Return (X, Y) of the center of cell containing provided text 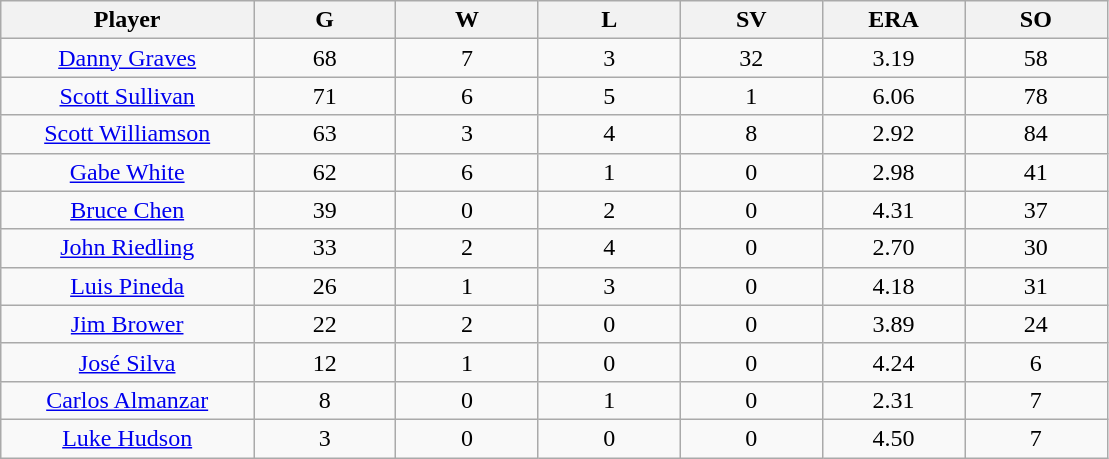
24 (1036, 324)
39 (325, 210)
G (325, 20)
4.31 (893, 210)
62 (325, 172)
W (467, 20)
2.70 (893, 248)
John Riedling (128, 248)
Player (128, 20)
3.19 (893, 58)
22 (325, 324)
Gabe White (128, 172)
84 (1036, 134)
30 (1036, 248)
Bruce Chen (128, 210)
78 (1036, 96)
SV (751, 20)
26 (325, 286)
12 (325, 362)
63 (325, 134)
Jim Brower (128, 324)
68 (325, 58)
5 (609, 96)
4.24 (893, 362)
Danny Graves (128, 58)
Scott Williamson (128, 134)
Scott Sullivan (128, 96)
41 (1036, 172)
ERA (893, 20)
4.18 (893, 286)
32 (751, 58)
Luke Hudson (128, 438)
2.98 (893, 172)
Luis Pineda (128, 286)
33 (325, 248)
31 (1036, 286)
3.89 (893, 324)
José Silva (128, 362)
6.06 (893, 96)
L (609, 20)
37 (1036, 210)
Carlos Almanzar (128, 400)
58 (1036, 58)
SO (1036, 20)
2.92 (893, 134)
4.50 (893, 438)
71 (325, 96)
2.31 (893, 400)
